Extract the [X, Y] coordinate from the center of the cell holding the provided text.  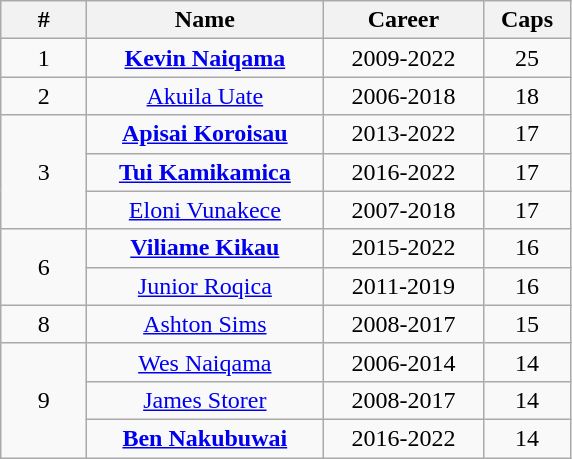
2013-2022 [404, 134]
Apisai Koroisau [205, 134]
Career [404, 20]
2011-2019 [404, 286]
2006-2018 [404, 96]
Ben Nakubuwai [205, 438]
James Storer [205, 400]
Wes Naiqama [205, 362]
2006-2014 [404, 362]
Akuila Uate [205, 96]
25 [527, 58]
2009-2022 [404, 58]
9 [44, 400]
15 [527, 324]
# [44, 20]
Viliame Kikau [205, 248]
Eloni Vunakece [205, 210]
18 [527, 96]
3 [44, 172]
8 [44, 324]
2015-2022 [404, 248]
2007-2018 [404, 210]
Name [205, 20]
Kevin Naiqama [205, 58]
Ashton Sims [205, 324]
Caps [527, 20]
Junior Roqica [205, 286]
1 [44, 58]
2 [44, 96]
6 [44, 267]
Tui Kamikamica [205, 172]
